Pinpoint the cell where the given text exists, returning its (X, Y) midpoint coordinate. 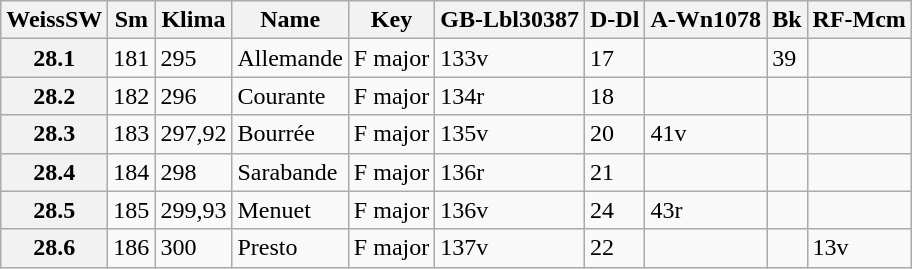
137v (510, 248)
28.6 (54, 248)
39 (787, 58)
181 (132, 58)
186 (132, 248)
Sarabande (290, 172)
RF-Mcm (859, 20)
135v (510, 134)
297,92 (194, 134)
299,93 (194, 210)
Klima (194, 20)
296 (194, 96)
28.1 (54, 58)
136r (510, 172)
18 (614, 96)
300 (194, 248)
Bourrée (290, 134)
Name (290, 20)
24 (614, 210)
41v (706, 134)
Key (391, 20)
WeissSW (54, 20)
13v (859, 248)
28.2 (54, 96)
Menuet (290, 210)
D-Dl (614, 20)
Courante (290, 96)
295 (194, 58)
Allemande (290, 58)
185 (132, 210)
28.5 (54, 210)
182 (132, 96)
22 (614, 248)
133v (510, 58)
184 (132, 172)
17 (614, 58)
43r (706, 210)
Presto (290, 248)
298 (194, 172)
183 (132, 134)
Bk (787, 20)
134r (510, 96)
21 (614, 172)
Sm (132, 20)
A-Wn1078 (706, 20)
GB-Lbl30387 (510, 20)
136v (510, 210)
20 (614, 134)
28.3 (54, 134)
28.4 (54, 172)
